Return (X, Y) of the center of cell containing provided text 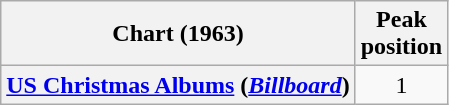
US Christmas Albums (Billboard) (178, 85)
Chart (1963) (178, 34)
Peakposition (401, 34)
1 (401, 85)
